Scan for the cell matching the given text and deliver its [x, y] coordinate at center. 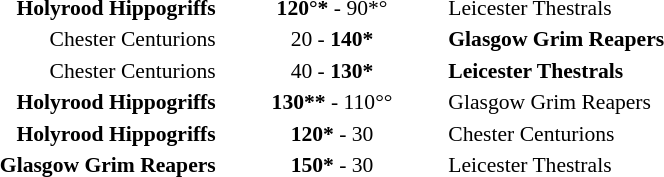
20 - 140* [332, 39]
40 - 130* [332, 70]
120* - 30 [332, 134]
130** - 110°° [332, 102]
